Detect which cell encompasses the target text, then output its (x, y) center coordinate. 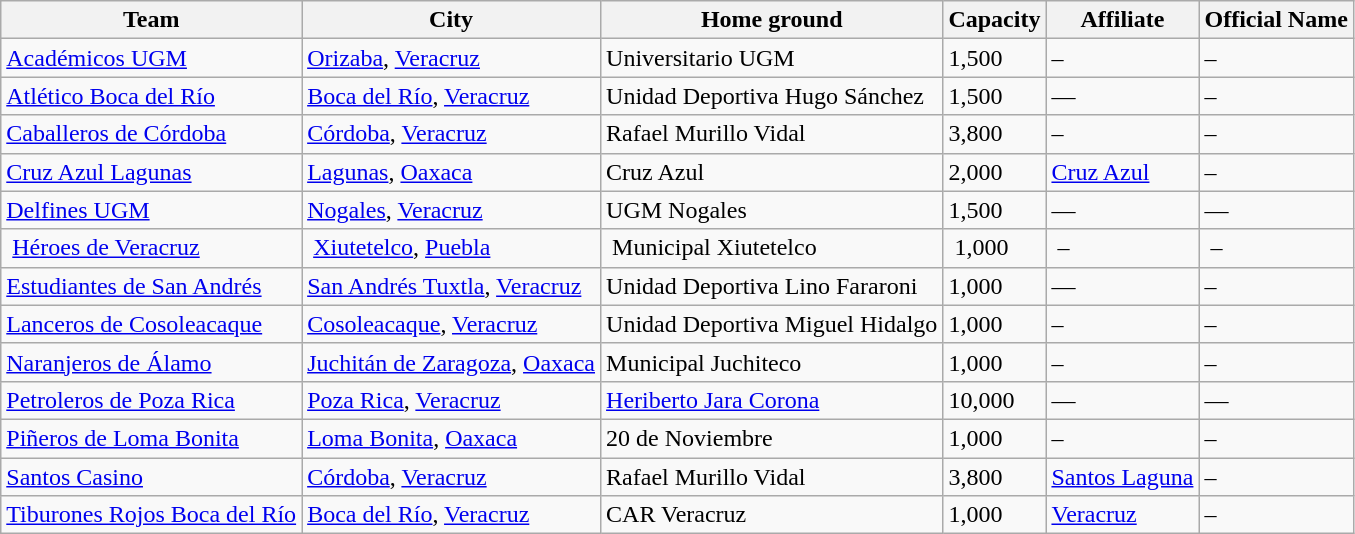
Veracruz (1122, 515)
Santos Laguna (1122, 477)
Tiburones Rojos Boca del Río (152, 515)
20 de Noviembre (772, 438)
UGM Nogales (772, 210)
Orizaba, Veracruz (452, 58)
Affiliate (1122, 20)
Capacity (994, 20)
Heriberto Jara Corona (772, 400)
Delfines UGM (152, 210)
Team (152, 20)
Atlético Boca del Río (152, 96)
Héroes de Veracruz (152, 248)
Cosoleacaque, Veracruz (452, 324)
Piñeros de Loma Bonita (152, 438)
2,000 (994, 172)
Xiutetelco, Puebla (452, 248)
Lagunas, Oaxaca (452, 172)
San Andrés Tuxtla, Veracruz (452, 286)
City (452, 20)
Municipal Xiutetelco (772, 248)
Caballeros de Córdoba (152, 134)
Naranjeros de Álamo (152, 362)
Cruz Azul Lagunas (152, 172)
10,000 (994, 400)
Nogales, Veracruz (452, 210)
Official Name (1276, 20)
Municipal Juchiteco (772, 362)
Unidad Deportiva Hugo Sánchez (772, 96)
Universitario UGM (772, 58)
Lanceros de Cosoleacaque (152, 324)
Home ground (772, 20)
Estudiantes de San Andrés (152, 286)
Petroleros de Poza Rica (152, 400)
Santos Casino (152, 477)
Loma Bonita, Oaxaca (452, 438)
Unidad Deportiva Lino Fararoni (772, 286)
Unidad Deportiva Miguel Hidalgo (772, 324)
Poza Rica, Veracruz (452, 400)
Juchitán de Zaragoza, Oaxaca (452, 362)
CAR Veracruz (772, 515)
Académicos UGM (152, 58)
